Locate the cell with the specified text and output its [X, Y] center coordinate. 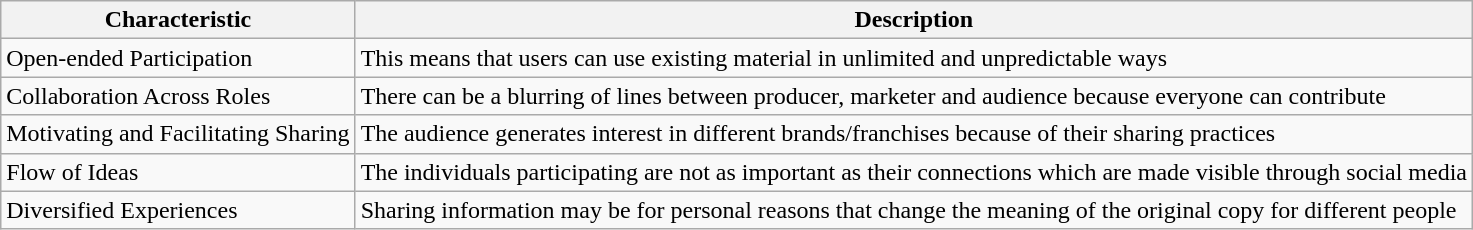
Motivating and Facilitating Sharing [178, 134]
Diversified Experiences [178, 210]
Open-ended Participation [178, 58]
Flow of Ideas [178, 172]
The individuals participating are not as important as their connections which are made visible through social media [914, 172]
Description [914, 20]
The audience generates interest in different brands/franchises because of their sharing practices [914, 134]
There can be a blurring of lines between producer, marketer and audience because everyone can contribute [914, 96]
Characteristic [178, 20]
Collaboration Across Roles [178, 96]
Sharing information may be for personal reasons that change the meaning of the original copy for different people [914, 210]
This means that users can use existing material in unlimited and unpredictable ways [914, 58]
